Capture the cell that displays the provided text and extract its [x, y] central coordinate. 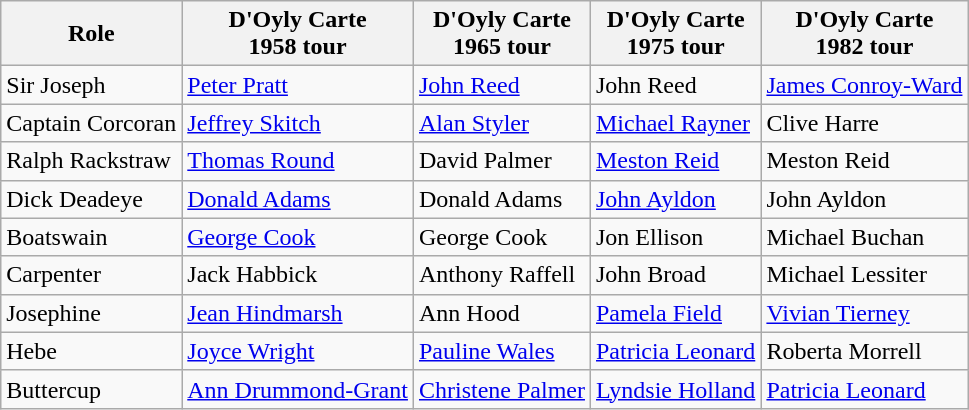
Jeffrey Skitch [298, 123]
Josephine [92, 313]
Anthony Raffell [502, 275]
Michael Lessiter [864, 275]
D'Oyly Carte1975 tour [675, 34]
Sir Joseph [92, 85]
Alan Styler [502, 123]
D'Oyly Carte1982 tour [864, 34]
John Broad [675, 275]
Jon Ellison [675, 237]
Clive Harre [864, 123]
Boatswain [92, 237]
Roberta Morrell [864, 351]
Vivian Tierney [864, 313]
Pauline Wales [502, 351]
Ralph Rackstraw [92, 161]
Michael Rayner [675, 123]
James Conroy-Ward [864, 85]
David Palmer [502, 161]
Pamela Field [675, 313]
D'Oyly Carte1965 tour [502, 34]
Ann Hood [502, 313]
Carpenter [92, 275]
Captain Corcoran [92, 123]
Jean Hindmarsh [298, 313]
Ann Drummond-Grant [298, 389]
Peter Pratt [298, 85]
Lyndsie Holland [675, 389]
Christene Palmer [502, 389]
Thomas Round [298, 161]
Buttercup [92, 389]
Joyce Wright [298, 351]
Dick Deadeye [92, 199]
Michael Buchan [864, 237]
Jack Habbick [298, 275]
Role [92, 34]
Hebe [92, 351]
D'Oyly Carte1958 tour [298, 34]
